Return [X, Y] of the center of cell containing provided text 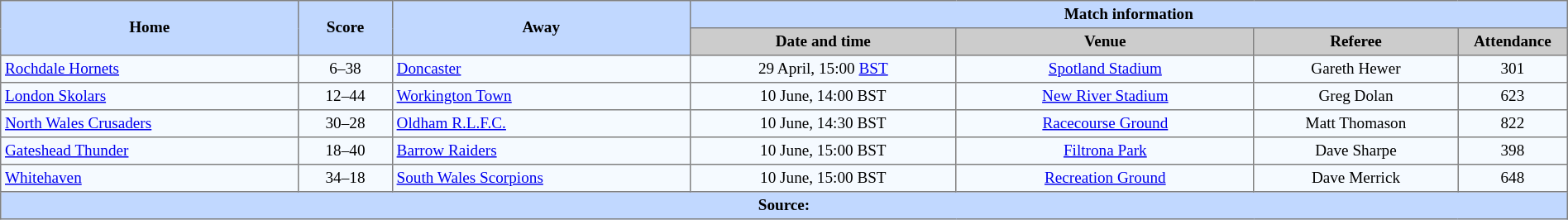
34–18 [346, 179]
North Wales Crusaders [150, 124]
822 [1513, 124]
398 [1513, 151]
29 April, 15:00 BST [823, 69]
Workington Town [541, 96]
Dave Merrick [1355, 179]
Gateshead Thunder [150, 151]
Rochdale Hornets [150, 69]
648 [1513, 179]
New River Stadium [1105, 96]
Racecourse Ground [1105, 124]
Recreation Ground [1105, 179]
Greg Dolan [1355, 96]
Barrow Raiders [541, 151]
623 [1513, 96]
30–28 [346, 124]
Filtrona Park [1105, 151]
Match information [1128, 15]
Attendance [1513, 41]
301 [1513, 69]
London Skolars [150, 96]
Home [150, 28]
Oldham R.L.F.C. [541, 124]
Source: [784, 205]
Away [541, 28]
Dave Sharpe [1355, 151]
Doncaster [541, 69]
Score [346, 28]
10 June, 14:00 BST [823, 96]
Gareth Hewer [1355, 69]
South Wales Scorpions [541, 179]
Date and time [823, 41]
12–44 [346, 96]
Venue [1105, 41]
6–38 [346, 69]
Spotland Stadium [1105, 69]
Referee [1355, 41]
10 June, 14:30 BST [823, 124]
Whitehaven [150, 179]
18–40 [346, 151]
Matt Thomason [1355, 124]
